Locate the cell with the specified text and output its [X, Y] center coordinate. 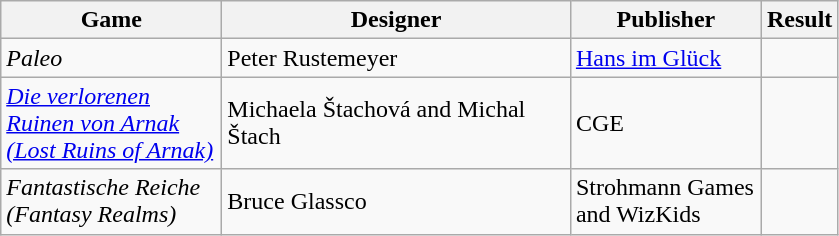
Strohmann Games and WizKids [666, 202]
Result [799, 20]
Publisher [666, 20]
Peter Rustemeyer [396, 58]
Die verlorenen Ruinen von Arnak (Lost Ruins of Arnak) [112, 123]
Game [112, 20]
CGE [666, 123]
Michaela Štachová and Michal Štach [396, 123]
Hans im Glück [666, 58]
Bruce Glassco [396, 202]
Paleo [112, 58]
Designer [396, 20]
Fantastische Reiche (Fantasy Realms) [112, 202]
